Extract the [X, Y] coordinate from the center of the cell holding the provided text.  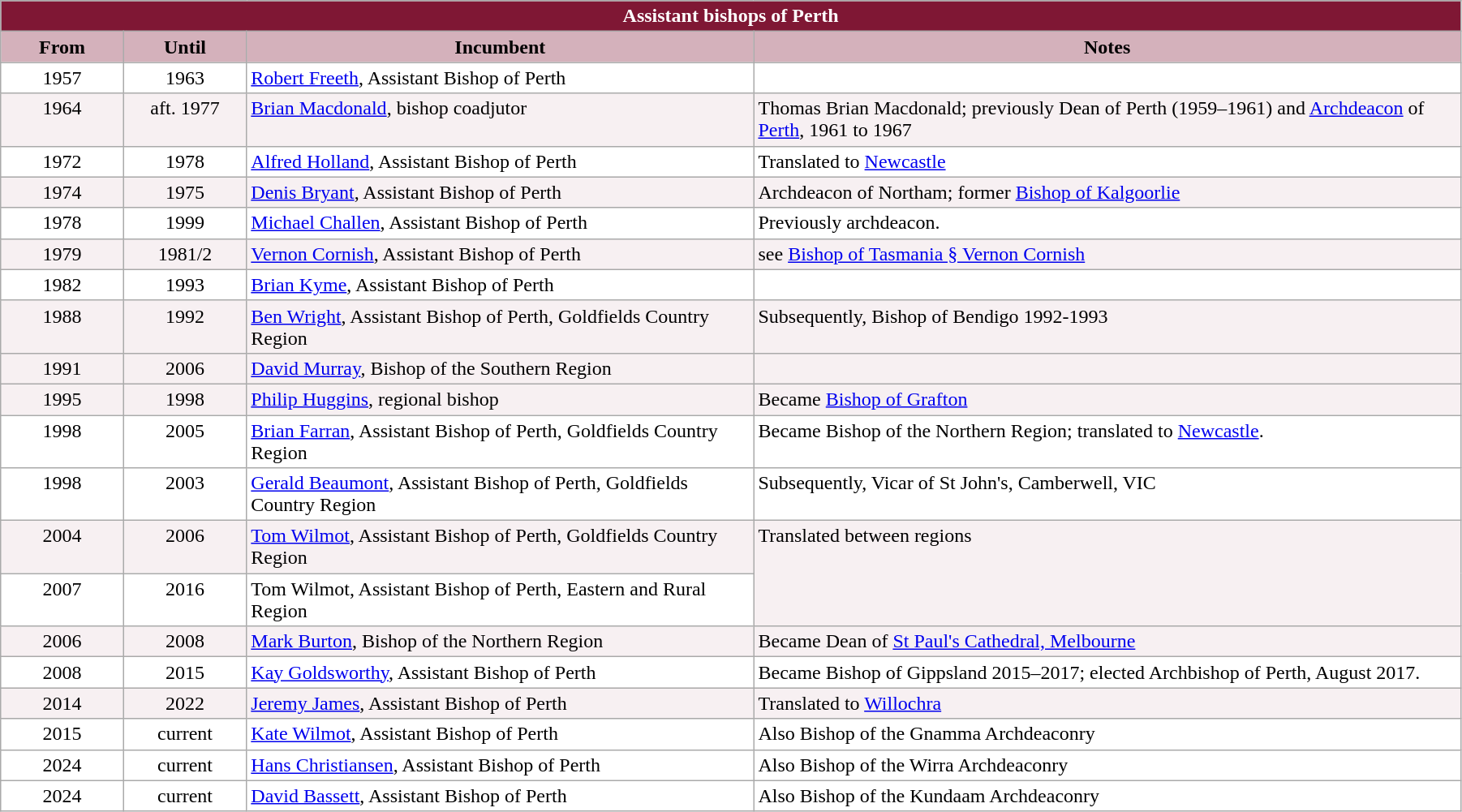
Brian Farran, Assistant Bishop of Perth, Goldfields Country Region [500, 441]
Tom Wilmot, Assistant Bishop of Perth, Eastern and Rural Region [500, 600]
1995 [62, 399]
2005 [185, 441]
Hans Christiansen, Assistant Bishop of Perth [500, 765]
Gerald Beaumont, Assistant Bishop of Perth, Goldfields Country Region [500, 495]
2014 [62, 703]
Translated between regions [1107, 574]
1993 [185, 285]
aft. 1977 [185, 120]
Ben Wright, Assistant Bishop of Perth, Goldfields Country Region [500, 326]
Denis Bryant, Assistant Bishop of Perth [500, 192]
1992 [185, 326]
2004 [62, 547]
Kate Wilmot, Assistant Bishop of Perth [500, 734]
Mark Burton, Bishop of the Northern Region [500, 642]
Translated to Willochra [1107, 703]
Jeremy James, Assistant Bishop of Perth [500, 703]
Became Bishop of Gippsland 2015–2017; elected Archbishop of Perth, August 2017. [1107, 672]
Subsequently, Vicar of St John's, Camberwell, VIC [1107, 495]
Philip Huggins, regional bishop [500, 399]
Subsequently, Bishop of Bendigo 1992-1993 [1107, 326]
1963 [185, 78]
Translated to Newcastle [1107, 161]
Brian Macdonald, bishop coadjutor [500, 120]
Became Bishop of Grafton [1107, 399]
1988 [62, 326]
Alfred Holland, Assistant Bishop of Perth [500, 161]
Also Bishop of the Gnamma Archdeaconry [1107, 734]
Until [185, 47]
Also Bishop of the Wirra Archdeaconry [1107, 765]
Notes [1107, 47]
1957 [62, 78]
Michael Challen, Assistant Bishop of Perth [500, 223]
Brian Kyme, Assistant Bishop of Perth [500, 285]
Incumbent [500, 47]
Became Bishop of the Northern Region; translated to Newcastle. [1107, 441]
Also Bishop of the Kundaam Archdeaconry [1107, 796]
1991 [62, 368]
Tom Wilmot, Assistant Bishop of Perth, Goldfields Country Region [500, 547]
Became Dean of St Paul's Cathedral, Melbourne [1107, 642]
Assistant bishops of Perth [731, 16]
2022 [185, 703]
1974 [62, 192]
Archdeacon of Northam; former Bishop of Kalgoorlie [1107, 192]
1982 [62, 285]
David Murray, Bishop of the Southern Region [500, 368]
2016 [185, 600]
Thomas Brian Macdonald; previously Dean of Perth (1959–1961) and Archdeacon of Perth, 1961 to 1967 [1107, 120]
1981/2 [185, 254]
1975 [185, 192]
1972 [62, 161]
From [62, 47]
see Bishop of Tasmania § Vernon Cornish [1107, 254]
David Bassett, Assistant Bishop of Perth [500, 796]
Previously archdeacon. [1107, 223]
2003 [185, 495]
Kay Goldsworthy, Assistant Bishop of Perth [500, 672]
Vernon Cornish, Assistant Bishop of Perth [500, 254]
Robert Freeth, Assistant Bishop of Perth [500, 78]
1979 [62, 254]
1964 [62, 120]
1999 [185, 223]
2007 [62, 600]
